Return the (x, y) coordinate for the center point of the cell that contains the specified text.  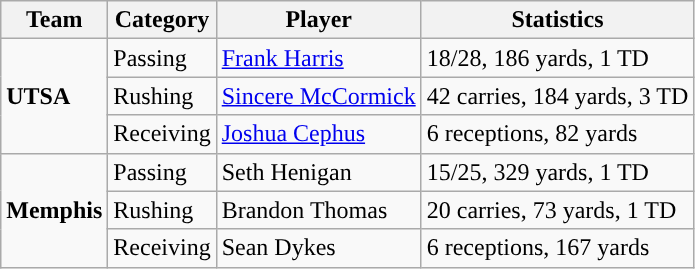
Joshua Cephus (318, 134)
Brandon Thomas (318, 210)
6 receptions, 82 yards (558, 134)
Frank Harris (318, 58)
Team (54, 20)
Seth Henigan (318, 172)
15/25, 329 yards, 1 TD (558, 172)
Player (318, 20)
Memphis (54, 210)
6 receptions, 167 yards (558, 248)
18/28, 186 yards, 1 TD (558, 58)
UTSA (54, 96)
Sean Dykes (318, 248)
Sincere McCormick (318, 96)
Category (162, 20)
20 carries, 73 yards, 1 TD (558, 210)
Statistics (558, 20)
42 carries, 184 yards, 3 TD (558, 96)
